Provide the [X, Y] coordinate of the cell's center where the given text is located.  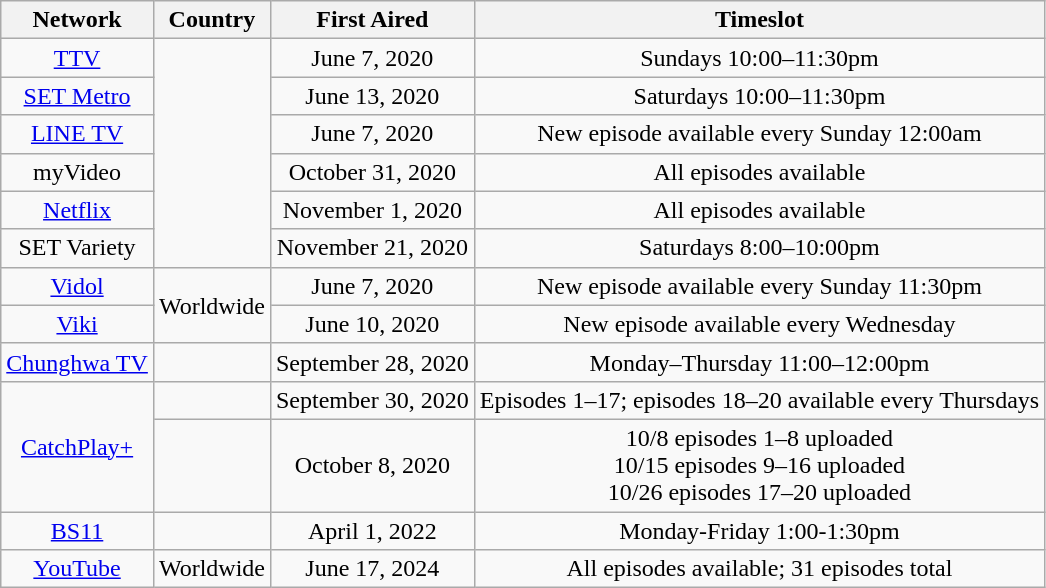
TTV [78, 58]
Monday–Thursday 11:00–12:00pm [760, 362]
New episode available every Sunday 11:30pm [760, 286]
All episodes available; 31 episodes total [760, 569]
Timeslot [760, 20]
BS11 [78, 531]
YouTube [78, 569]
Chunghwa TV [78, 362]
10/8 episodes 1–8 uploaded10/15 episodes 9–16 uploaded10/26 episodes 17–20 uploaded [760, 465]
Vidol [78, 286]
Saturdays 10:00–11:30pm [760, 96]
First Aired [372, 20]
Episodes 1–17; episodes 18–20 available every Thursdays [760, 400]
myVideo [78, 172]
Viki [78, 324]
LINE TV [78, 134]
CatchPlay+ [78, 446]
April 1, 2022 [372, 531]
October 31, 2020 [372, 172]
September 30, 2020 [372, 400]
October 8, 2020 [372, 465]
Monday-Friday 1:00-1:30pm [760, 531]
Country [212, 20]
New episode available every Wednesday [760, 324]
Network [78, 20]
November 21, 2020 [372, 248]
November 1, 2020 [372, 210]
June 13, 2020 [372, 96]
SET Metro [78, 96]
Sundays 10:00–11:30pm [760, 58]
Netflix [78, 210]
Saturdays 8:00–10:00pm [760, 248]
SET Variety [78, 248]
June 17, 2024 [372, 569]
September 28, 2020 [372, 362]
June 10, 2020 [372, 324]
New episode available every Sunday 12:00am [760, 134]
